Find where the given text appears and provide that cell's center as [X, Y] coordinate. 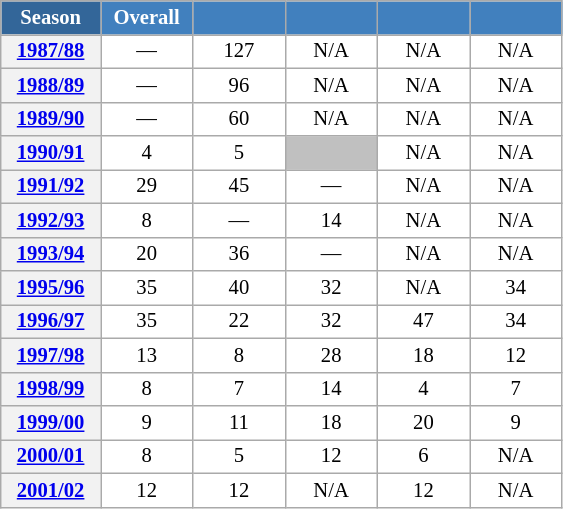
1987/88 [51, 51]
1988/89 [51, 85]
1992/93 [51, 220]
60 [239, 119]
1998/99 [51, 389]
1991/92 [51, 186]
22 [239, 321]
96 [239, 85]
1999/00 [51, 423]
47 [423, 321]
11 [239, 423]
127 [239, 51]
40 [239, 287]
6 [423, 456]
1995/96 [51, 287]
2001/02 [51, 490]
Overall [146, 17]
29 [146, 186]
1990/91 [51, 153]
13 [146, 355]
2000/01 [51, 456]
1997/98 [51, 355]
45 [239, 186]
36 [239, 254]
1993/94 [51, 254]
Season [51, 17]
1989/90 [51, 119]
28 [331, 355]
1996/97 [51, 321]
